Return (x, y) of the center of cell containing provided text 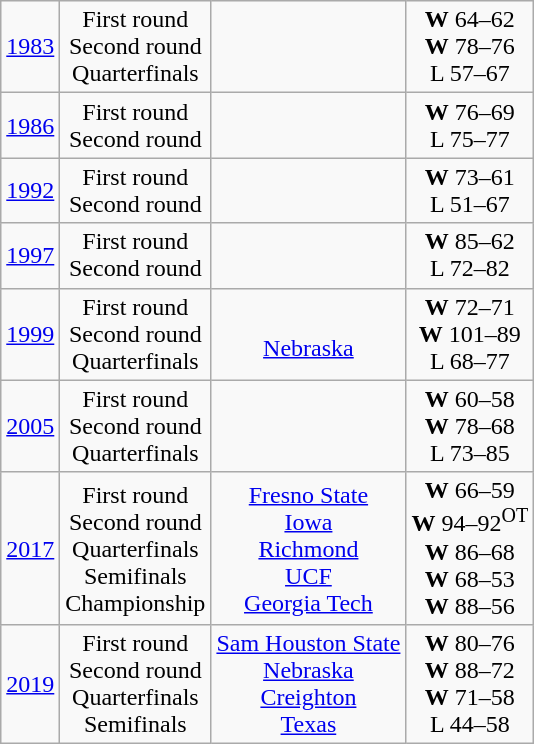
W 64–62W 78–76L 57–67 (470, 47)
2005 (30, 426)
Sam Houston StateNebraskaCreightonTexas (308, 684)
Fresno StateIowaRichmondUCFGeorgia Tech (308, 548)
1992 (30, 190)
W 72–71W 101–89L 68–77 (470, 334)
1986 (30, 126)
1997 (30, 256)
W 76–69L 75–77 (470, 126)
W 80–76W 88–72W 71–58L 44–58 (470, 684)
First roundSecond roundQuarterfinalsSemifinals (136, 684)
W 73–61L 51–67 (470, 190)
W 66–59W 94–92OTW 86–68W 68–53W 88–56 (470, 548)
2019 (30, 684)
Nebraska (308, 334)
1983 (30, 47)
1999 (30, 334)
W 60–58W 78–68L 73–85 (470, 426)
2017 (30, 548)
W 85–62L 72–82 (470, 256)
First roundSecond roundQuarterfinalsSemifinalsChampionship (136, 548)
